Search for the cell housing the specified text and yield its (x, y) center coordinate. 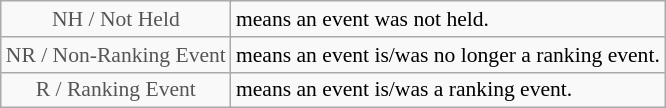
means an event is/was a ranking event. (448, 90)
NH / Not Held (116, 19)
NR / Non-Ranking Event (116, 55)
R / Ranking Event (116, 90)
means an event is/was no longer a ranking event. (448, 55)
means an event was not held. (448, 19)
